From the cell containing the given text, extract its center point as [X, Y] coordinate. 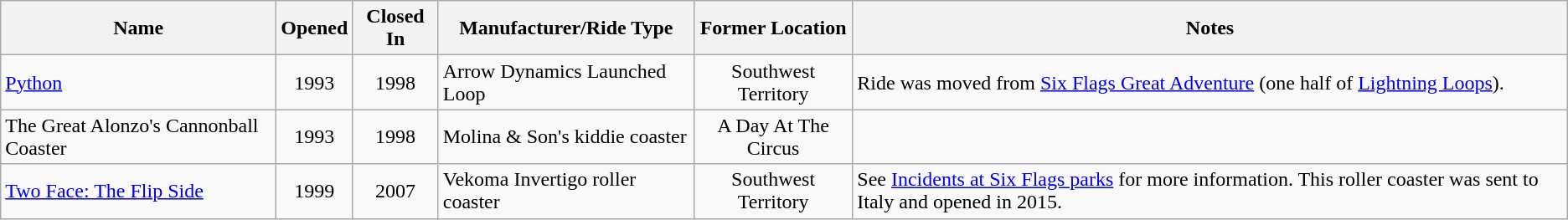
1999 [315, 191]
Name [139, 28]
A Day At The Circus [772, 137]
2007 [395, 191]
Vekoma Invertigo roller coaster [566, 191]
Opened [315, 28]
See Incidents at Six Flags parks for more information. This roller coaster was sent to Italy and opened in 2015. [1210, 191]
Former Location [772, 28]
Python [139, 82]
Closed In [395, 28]
Molina & Son's kiddie coaster [566, 137]
Two Face: The Flip Side [139, 191]
Manufacturer/Ride Type [566, 28]
Notes [1210, 28]
Ride was moved from Six Flags Great Adventure (one half of Lightning Loops). [1210, 82]
Arrow Dynamics Launched Loop [566, 82]
The Great Alonzo's Cannonball Coaster [139, 137]
